Pinpoint the cell where the given text exists, returning its [X, Y] midpoint coordinate. 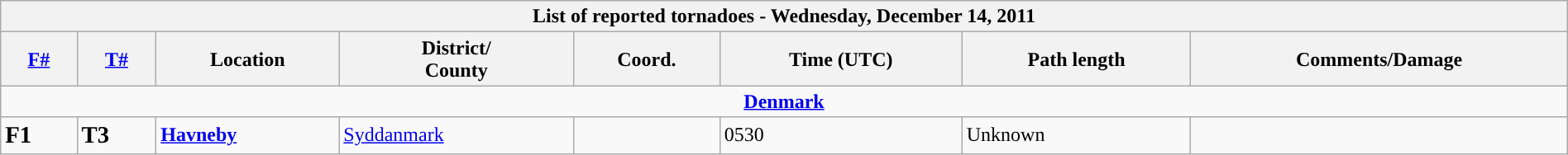
0530 [840, 135]
F# [39, 59]
Unknown [1077, 135]
Comments/Damage [1379, 59]
Time (UTC) [840, 59]
Denmark [784, 101]
T# [117, 59]
F1 [39, 135]
Syddanmark [457, 135]
Coord. [647, 59]
Path length [1077, 59]
Havneby [248, 135]
Location [248, 59]
District/County [457, 59]
T3 [117, 135]
List of reported tornadoes - Wednesday, December 14, 2011 [784, 16]
